Scan for the cell matching the given text and deliver its [x, y] coordinate at center. 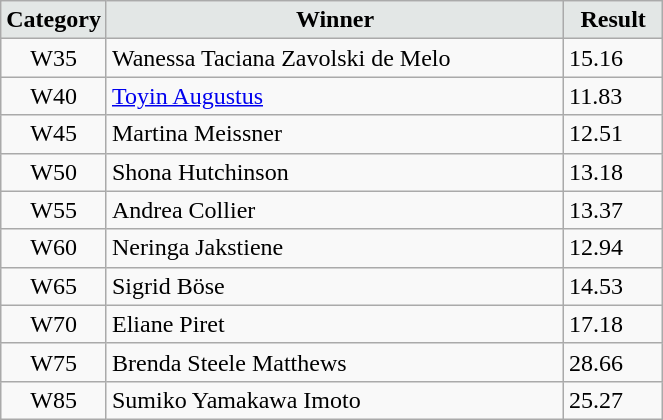
Sumiko Yamakawa Imoto [334, 400]
12.51 [614, 134]
Shona Hutchinson [334, 172]
W35 [54, 58]
W85 [54, 400]
13.37 [614, 210]
Winner [334, 20]
W40 [54, 96]
25.27 [614, 400]
11.83 [614, 96]
Toyin Augustus [334, 96]
W60 [54, 248]
W75 [54, 362]
Eliane Piret [334, 324]
W65 [54, 286]
12.94 [614, 248]
Sigrid Böse [334, 286]
Neringa Jakstiene [334, 248]
15.16 [614, 58]
13.18 [614, 172]
Result [614, 20]
W55 [54, 210]
28.66 [614, 362]
Andrea Collier [334, 210]
14.53 [614, 286]
W45 [54, 134]
Wanessa Taciana Zavolski de Melo [334, 58]
Brenda Steele Matthews [334, 362]
Martina Meissner [334, 134]
W70 [54, 324]
W50 [54, 172]
Category [54, 20]
17.18 [614, 324]
